Capture the cell that displays the provided text and extract its [X, Y] central coordinate. 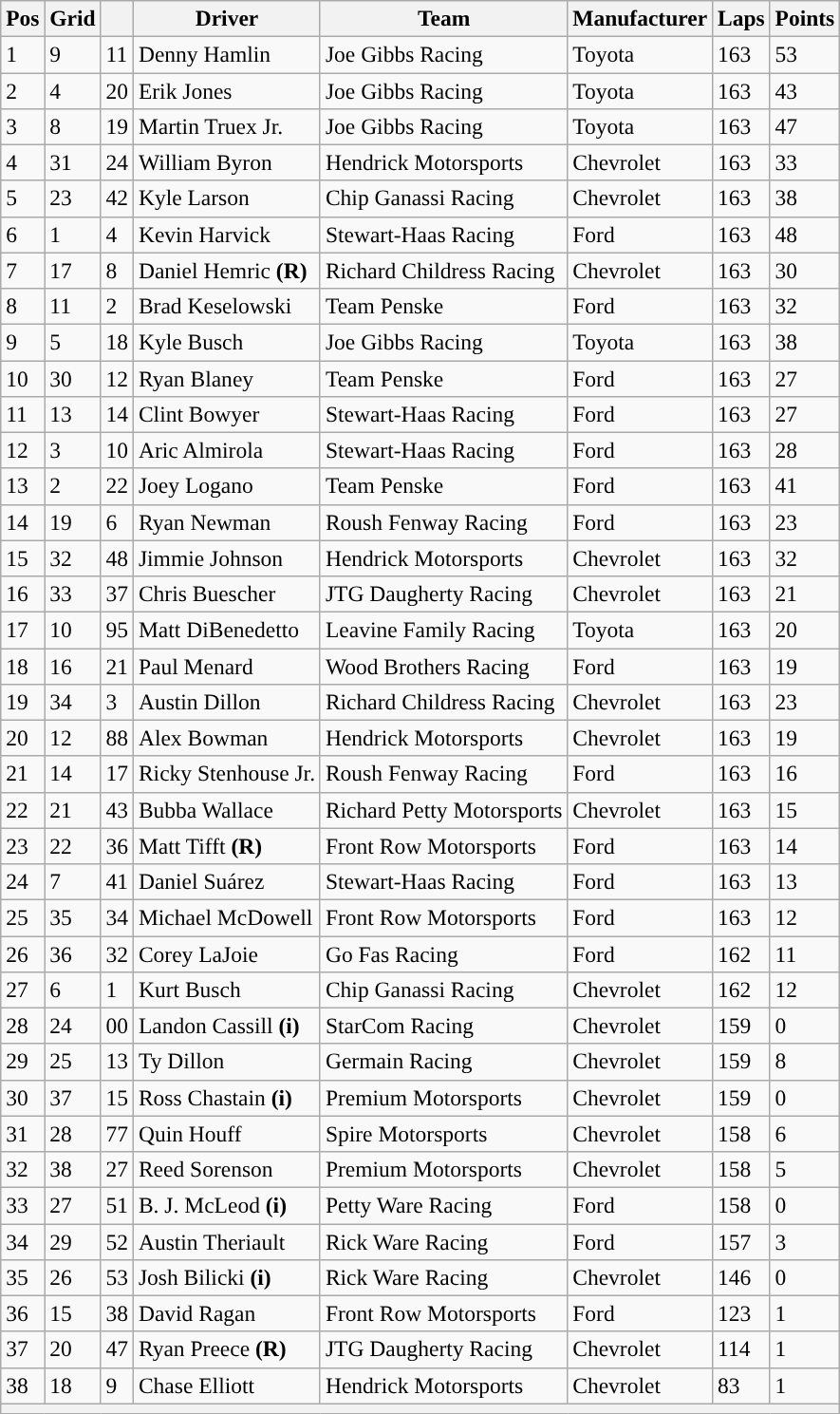
William Byron [226, 162]
95 [117, 630]
88 [117, 738]
B. J. McLeod (i) [226, 1205]
Richard Petty Motorsports [443, 810]
Pos [23, 18]
Manufacturer [640, 18]
Josh Bilicki (i) [226, 1277]
Go Fas Racing [443, 953]
42 [117, 198]
Kyle Larson [226, 198]
123 [742, 1313]
Erik Jones [226, 90]
David Ragan [226, 1313]
00 [117, 1026]
Points [805, 18]
146 [742, 1277]
Kurt Busch [226, 990]
Daniel Hemric (R) [226, 271]
Grid [72, 18]
Michael McDowell [226, 917]
Team [443, 18]
114 [742, 1349]
Ryan Blaney [226, 378]
83 [742, 1386]
Bubba Wallace [226, 810]
Brad Keselowski [226, 306]
Reed Sorenson [226, 1169]
Germain Racing [443, 1062]
51 [117, 1205]
Leavine Family Racing [443, 630]
Austin Theriault [226, 1241]
Spire Motorsports [443, 1134]
Matt DiBenedetto [226, 630]
77 [117, 1134]
Joey Logano [226, 486]
Kyle Busch [226, 342]
Daniel Suárez [226, 881]
Kevin Harvick [226, 235]
Clint Bowyer [226, 414]
Austin Dillon [226, 702]
Driver [226, 18]
Alex Bowman [226, 738]
157 [742, 1241]
Aric Almirola [226, 450]
StarCom Racing [443, 1026]
Ryan Newman [226, 522]
Quin Houff [226, 1134]
Martin Truex Jr. [226, 126]
Paul Menard [226, 666]
Laps [742, 18]
Ricky Stenhouse Jr. [226, 774]
Corey LaJoie [226, 953]
Denny Hamlin [226, 54]
Matt Tifft (R) [226, 846]
Wood Brothers Racing [443, 666]
Landon Cassill (i) [226, 1026]
Petty Ware Racing [443, 1205]
Jimmie Johnson [226, 558]
52 [117, 1241]
Chase Elliott [226, 1386]
Chris Buescher [226, 594]
Ross Chastain (i) [226, 1098]
Ryan Preece (R) [226, 1349]
Ty Dillon [226, 1062]
